Scan for the cell matching the given text and deliver its (x, y) coordinate at center. 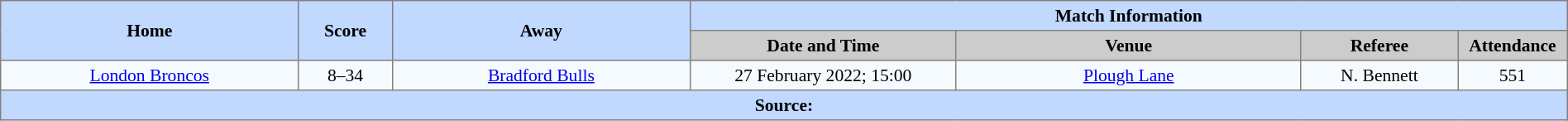
8–34 (346, 75)
Venue (1128, 46)
Attendance (1513, 46)
Source: (784, 105)
Away (541, 31)
551 (1513, 75)
Plough Lane (1128, 75)
Referee (1379, 46)
Bradford Bulls (541, 75)
27 February 2022; 15:00 (823, 75)
Home (150, 31)
N. Bennett (1379, 75)
Score (346, 31)
Date and Time (823, 46)
London Broncos (150, 75)
Match Information (1128, 16)
